Return the (x, y) coordinate for the center point of the cell that contains the specified text.  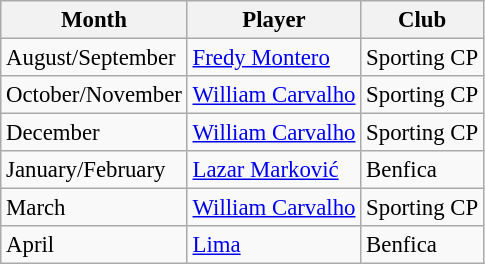
October/November (94, 95)
March (94, 208)
January/February (94, 170)
Club (422, 20)
April (94, 245)
August/September (94, 58)
December (94, 133)
Lima (274, 245)
Player (274, 20)
Fredy Montero (274, 58)
Lazar Marković (274, 170)
Month (94, 20)
